For the text-containing cell, return its midpoint in [X, Y] coordinate format. 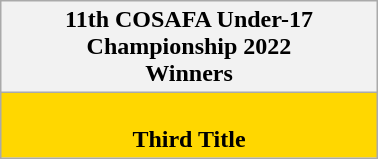
11th COSAFA Under-17 Championship 2022 Winners [189, 47]
Third Title [189, 126]
